Provide the (x, y) coordinate of the cell's center where the given text is located.  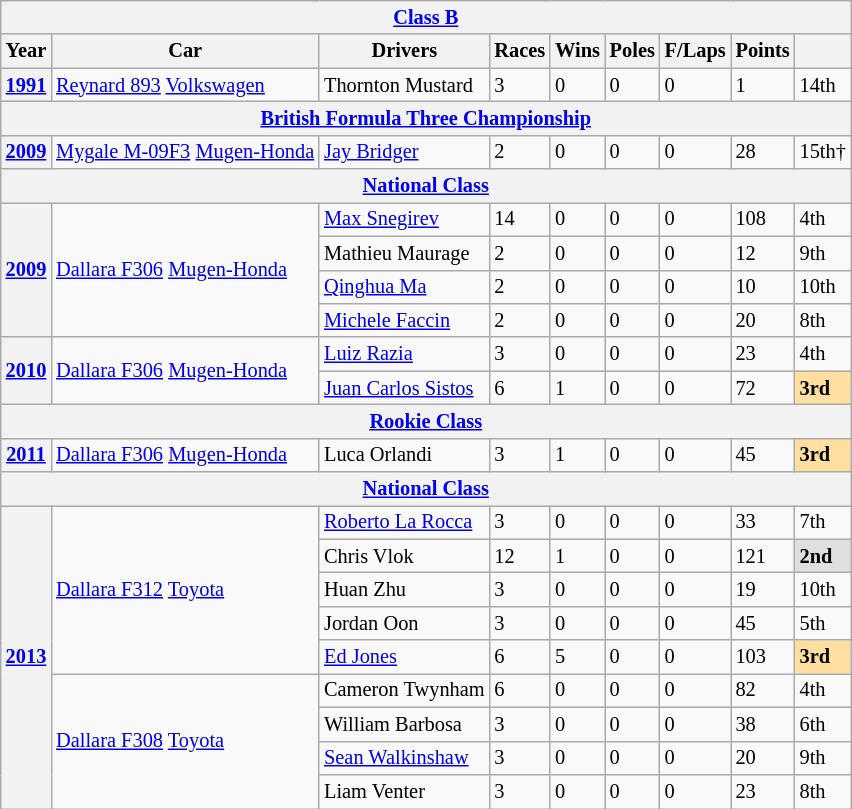
Class B (426, 17)
Reynard 893 Volkswagen (185, 85)
5 (578, 657)
1991 (26, 85)
Points (763, 51)
Car (185, 51)
2011 (26, 455)
10 (763, 287)
38 (763, 724)
Mygale M-09F3 Mugen-Honda (185, 152)
103 (763, 657)
Chris Vlok (404, 556)
Wins (578, 51)
Poles (632, 51)
Qinghua Ma (404, 287)
14th (823, 85)
72 (763, 388)
2013 (26, 656)
Thornton Mustard (404, 85)
Dallara F312 Toyota (185, 589)
British Formula Three Championship (426, 118)
14 (520, 219)
Rookie Class (426, 421)
Sean Walkinshaw (404, 758)
82 (763, 690)
5th (823, 623)
F/Laps (696, 51)
2010 (26, 370)
Liam Venter (404, 791)
33 (763, 522)
William Barbosa (404, 724)
121 (763, 556)
15th† (823, 152)
Year (26, 51)
6th (823, 724)
Ed Jones (404, 657)
Roberto La Rocca (404, 522)
Juan Carlos Sistos (404, 388)
2nd (823, 556)
Luiz Razia (404, 354)
Max Snegirev (404, 219)
Jay Bridger (404, 152)
Cameron Twynham (404, 690)
19 (763, 589)
Michele Faccin (404, 320)
28 (763, 152)
108 (763, 219)
Drivers (404, 51)
Luca Orlandi (404, 455)
Huan Zhu (404, 589)
Races (520, 51)
7th (823, 522)
Jordan Oon (404, 623)
Dallara F308 Toyota (185, 740)
Mathieu Maurage (404, 253)
